Return the (X, Y) coordinate for the center point of the cell that contains the specified text.  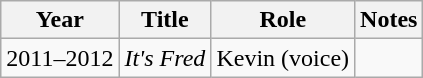
Role (283, 20)
Title (165, 20)
It's Fred (165, 58)
Year (60, 20)
2011–2012 (60, 58)
Notes (389, 20)
Kevin (voice) (283, 58)
